Capture the cell that displays the provided text and extract its [X, Y] central coordinate. 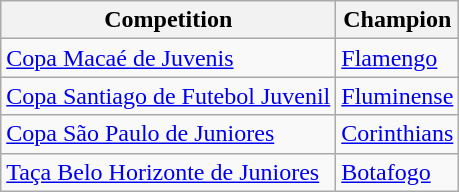
Copa Macaé de Juvenis [168, 58]
Taça Belo Horizonte de Juniores [168, 172]
Champion [398, 20]
Copa São Paulo de Juniores [168, 134]
Copa Santiago de Futebol Juvenil [168, 96]
Flamengo [398, 58]
Competition [168, 20]
Corinthians [398, 134]
Fluminense [398, 96]
Botafogo [398, 172]
